Return (x, y) of the center of cell containing provided text 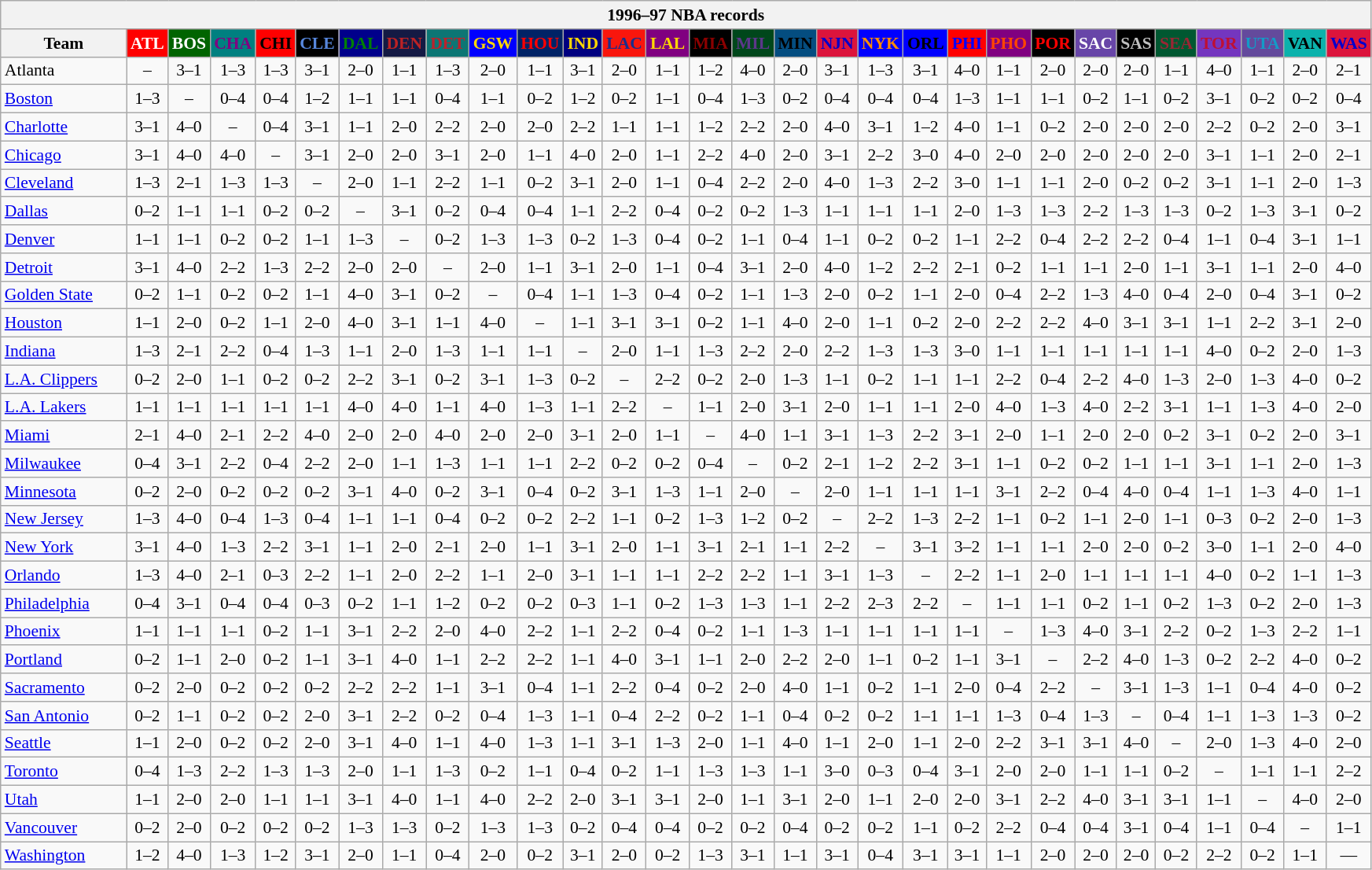
MIN (795, 43)
Minnesota (64, 492)
1996–97 NBA records (686, 15)
NJN (837, 43)
POR (1053, 43)
IND (583, 43)
Philadelphia (64, 603)
Toronto (64, 772)
Chicago (64, 155)
Sacramento (64, 688)
DEN (404, 43)
Seattle (64, 743)
WAS (1349, 43)
SEA (1176, 43)
LAC (624, 43)
Boston (64, 99)
Charlotte (64, 127)
Denver (64, 239)
CHA (233, 43)
Vancouver (64, 828)
PHI (967, 43)
UTA (1263, 43)
ORL (926, 43)
DET (448, 43)
L.A. Clippers (64, 379)
MIA (710, 43)
HOU (539, 43)
New Jersey (64, 519)
Portland (64, 660)
San Antonio (64, 716)
CHI (275, 43)
Milwaukee (64, 463)
Detroit (64, 267)
Cleveland (64, 183)
Miami (64, 436)
SAC (1096, 43)
PHO (1008, 43)
Indiana (64, 352)
Orlando (64, 576)
GSW (494, 43)
NYK (881, 43)
MIL (753, 43)
L.A. Lakers (64, 407)
2–3 (881, 603)
Utah (64, 800)
Golden State (64, 295)
TOR (1219, 43)
Atlanta (64, 71)
3–2 (967, 547)
BOS (189, 43)
New York (64, 547)
VAN (1305, 43)
LAL (668, 43)
— (1349, 856)
Phoenix (64, 632)
Houston (64, 323)
Dallas (64, 212)
Washington (64, 856)
SAS (1136, 43)
Team (64, 43)
DAL (361, 43)
CLE (318, 43)
ATL (148, 43)
